Determine the (X, Y) coordinate at the center of the cell enclosing the given text.  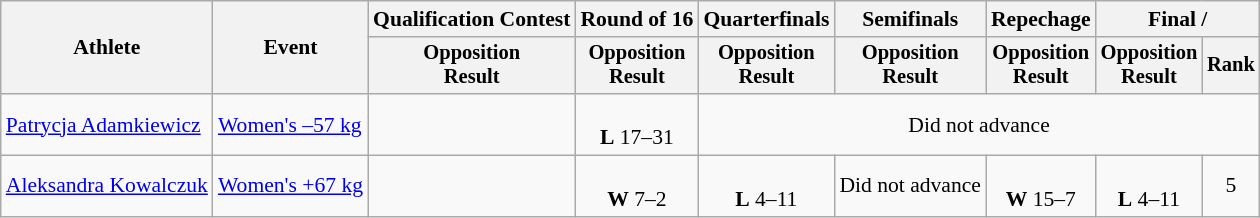
Women's –57 kg (290, 124)
Women's +67 kg (290, 186)
Repechage (1041, 19)
L 17–31 (636, 124)
Patrycja Adamkiewicz (107, 124)
W 15–7 (1041, 186)
Round of 16 (636, 19)
Final / (1178, 19)
Athlete (107, 48)
Quarterfinals (766, 19)
Semifinals (910, 19)
Rank (1231, 66)
Qualification Contest (472, 19)
Event (290, 48)
5 (1231, 186)
W 7–2 (636, 186)
Aleksandra Kowalczuk (107, 186)
